From the cell containing the given text, extract its center point as [X, Y] coordinate. 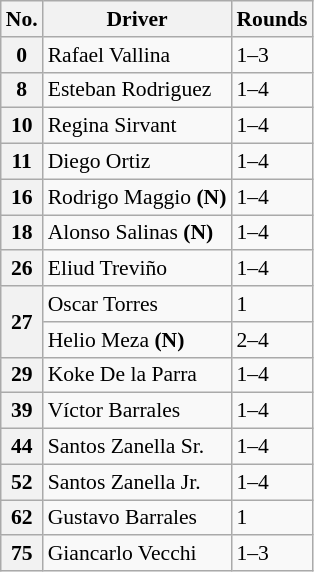
39 [22, 411]
27 [22, 322]
Víctor Barrales [138, 411]
75 [22, 554]
52 [22, 482]
44 [22, 447]
26 [22, 269]
2–4 [272, 340]
Driver [138, 19]
16 [22, 197]
29 [22, 375]
62 [22, 518]
Koke De la Parra [138, 375]
10 [22, 126]
8 [22, 90]
Regina Sirvant [138, 126]
Rodrigo Maggio (N) [138, 197]
Santos Zanella Jr. [138, 482]
No. [22, 19]
11 [22, 162]
0 [22, 55]
Esteban Rodriguez [138, 90]
Diego Ortiz [138, 162]
18 [22, 233]
Rounds [272, 19]
Eliud Treviño [138, 269]
Santos Zanella Sr. [138, 447]
Rafael Vallina [138, 55]
Oscar Torres [138, 304]
Giancarlo Vecchi [138, 554]
Gustavo Barrales [138, 518]
Helio Meza (N) [138, 340]
Alonso Salinas (N) [138, 233]
